Provide the (X, Y) coordinate of the cell's center where the given text is located.  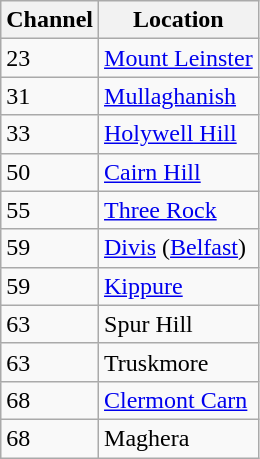
Cairn Hill (179, 172)
23 (50, 58)
33 (50, 134)
Location (179, 20)
Spur Hill (179, 324)
Divis (Belfast) (179, 248)
Channel (50, 20)
50 (50, 172)
Truskmore (179, 362)
Mount Leinster (179, 58)
Clermont Carn (179, 400)
Maghera (179, 438)
Holywell Hill (179, 134)
Kippure (179, 286)
31 (50, 96)
Mullaghanish (179, 96)
Three Rock (179, 210)
55 (50, 210)
